Return (x, y) of the center of cell containing provided text 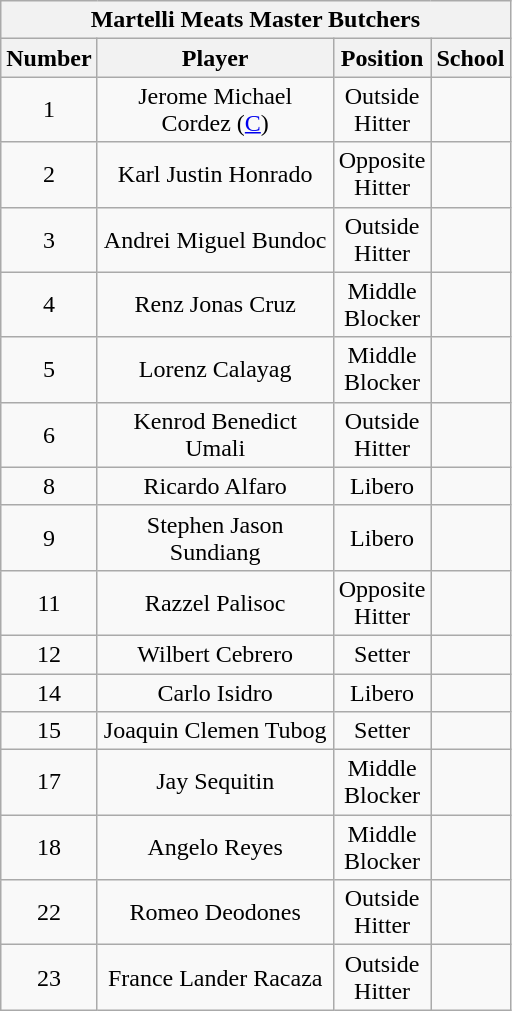
Andrei Miguel Bundoc (215, 240)
Kenrod Benedict Umali (215, 434)
Player (215, 58)
9 (49, 538)
Joaquin Clemen Tubog (215, 731)
12 (49, 654)
14 (49, 693)
5 (49, 370)
Jay Sequitin (215, 782)
1 (49, 110)
23 (49, 978)
Stephen Jason Sundiang (215, 538)
8 (49, 486)
3 (49, 240)
Razzel Palisoc (215, 602)
Ricardo Alfaro (215, 486)
Wilbert Cebrero (215, 654)
6 (49, 434)
Position (382, 58)
Carlo Isidro (215, 693)
18 (49, 848)
22 (49, 912)
11 (49, 602)
Angelo Reyes (215, 848)
15 (49, 731)
17 (49, 782)
Lorenz Calayag (215, 370)
4 (49, 304)
Martelli Meats Master Butchers (256, 20)
Romeo Deodones (215, 912)
Jerome Michael Cordez (C) (215, 110)
France Lander Racaza (215, 978)
School (470, 58)
Karl Justin Honrado (215, 174)
Number (49, 58)
Renz Jonas Cruz (215, 304)
2 (49, 174)
